Scan for the cell matching the given text and deliver its [X, Y] coordinate at center. 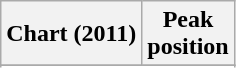
Chart (2011) [72, 34]
Peakposition [188, 34]
